Pinpoint the cell where the given text exists, returning its (x, y) midpoint coordinate. 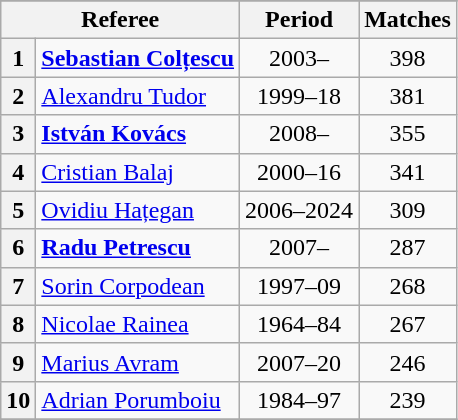
239 (408, 400)
381 (408, 96)
9 (18, 362)
7 (18, 286)
2008– (300, 134)
10 (18, 400)
Nicolae Rainea (138, 324)
1999–18 (300, 96)
2007– (300, 248)
2006–2024 (300, 210)
Matches (408, 20)
2000–16 (300, 172)
2003– (300, 58)
1997–09 (300, 286)
1964–84 (300, 324)
István Kovács (138, 134)
Sorin Corpodean (138, 286)
8 (18, 324)
3 (18, 134)
268 (408, 286)
6 (18, 248)
287 (408, 248)
Marius Avram (138, 362)
Sebastian Colțescu (138, 58)
2 (18, 96)
Cristian Balaj (138, 172)
246 (408, 362)
309 (408, 210)
Ovidiu Hațegan (138, 210)
Adrian Porumboiu (138, 400)
398 (408, 58)
Period (300, 20)
355 (408, 134)
341 (408, 172)
2007–20 (300, 362)
1 (18, 58)
Radu Petrescu (138, 248)
4 (18, 172)
1984–97 (300, 400)
Referee (120, 20)
5 (18, 210)
Alexandru Tudor (138, 96)
267 (408, 324)
